Search for the cell housing the specified text and yield its [x, y] center coordinate. 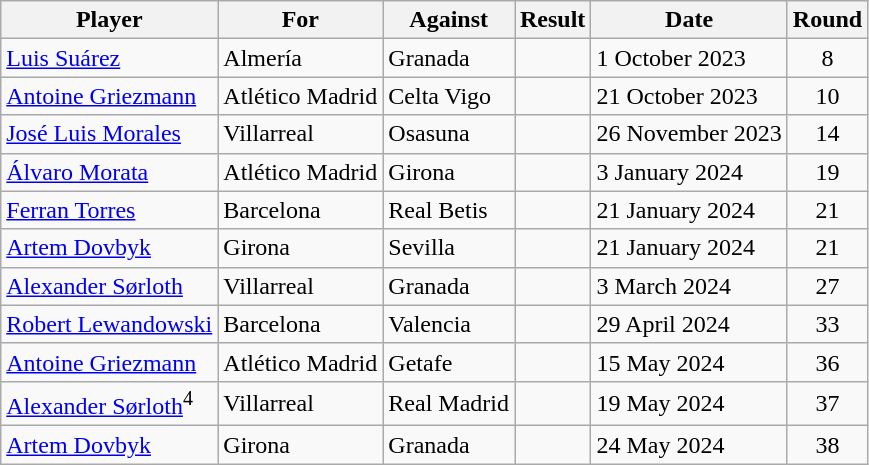
Getafe [449, 362]
26 November 2023 [689, 134]
Result [552, 20]
Robert Lewandowski [110, 324]
Almería [300, 58]
19 [827, 172]
33 [827, 324]
Ferran Torres [110, 210]
8 [827, 58]
Date [689, 20]
19 May 2024 [689, 404]
Player [110, 20]
Luis Suárez [110, 58]
14 [827, 134]
36 [827, 362]
38 [827, 445]
For [300, 20]
10 [827, 96]
1 October 2023 [689, 58]
3 January 2024 [689, 172]
21 October 2023 [689, 96]
Real Madrid [449, 404]
15 May 2024 [689, 362]
Osasuna [449, 134]
Round [827, 20]
Alexander Sørloth4 [110, 404]
29 April 2024 [689, 324]
Valencia [449, 324]
Celta Vigo [449, 96]
Against [449, 20]
27 [827, 286]
Real Betis [449, 210]
Alexander Sørloth [110, 286]
Sevilla [449, 248]
3 March 2024 [689, 286]
José Luis Morales [110, 134]
24 May 2024 [689, 445]
Álvaro Morata [110, 172]
37 [827, 404]
